Pinpoint the cell where the given text exists, returning its (X, Y) midpoint coordinate. 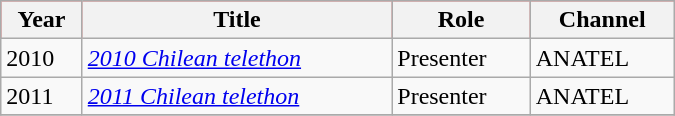
2011 (42, 96)
Year (42, 20)
Channel (602, 20)
2011 Chilean telethon (237, 96)
2010 Chilean telethon (237, 58)
2010 (42, 58)
Role (461, 20)
Title (237, 20)
